From the cell containing the given text, extract its center point as (x, y) coordinate. 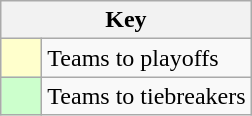
Teams to playoffs (146, 58)
Teams to tiebreakers (146, 96)
Key (126, 20)
